Output the [x, y] coordinate of the center of the cell containing the given text.  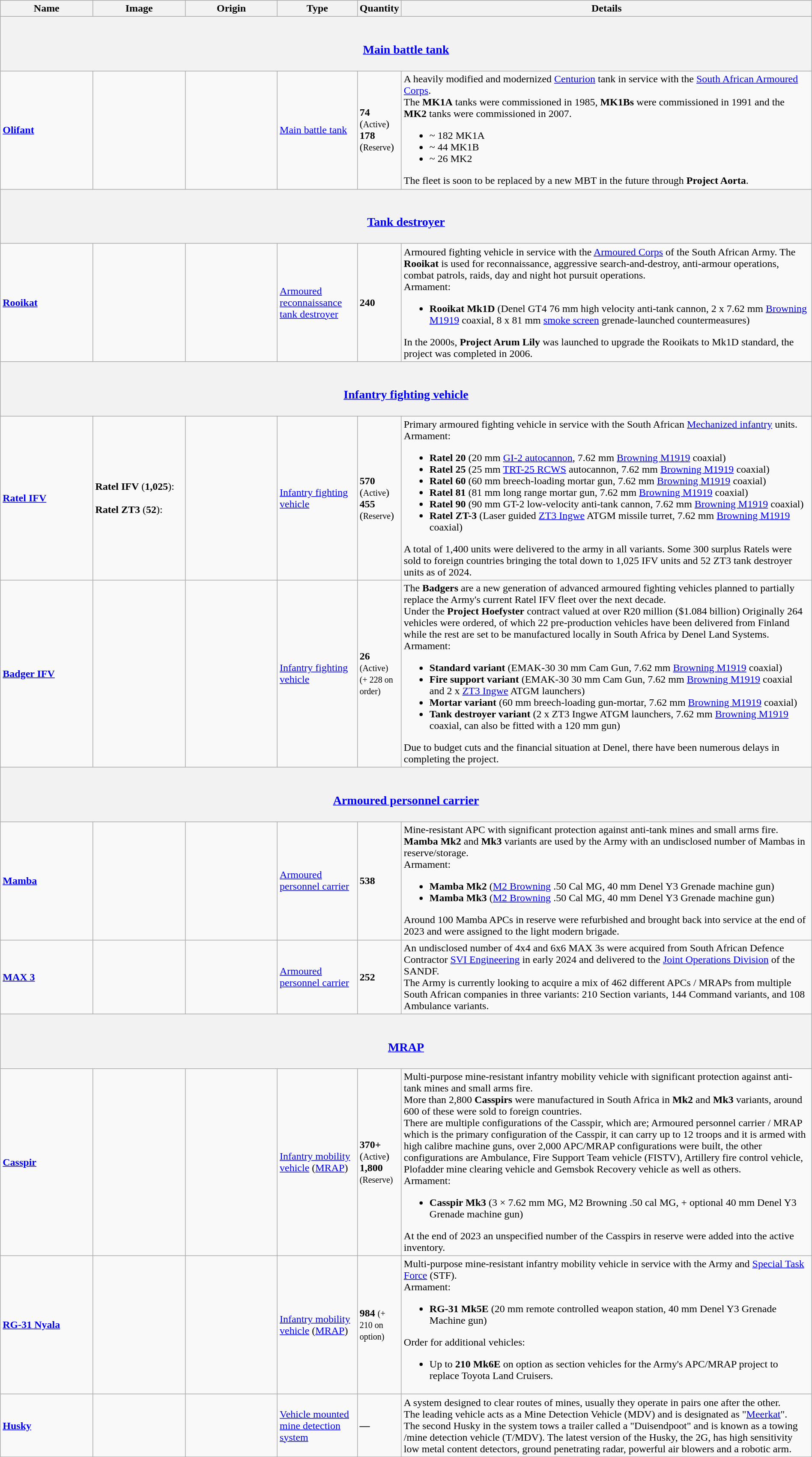
Husky [47, 1425]
MRAP [406, 1041]
RG-31 Nyala [47, 1325]
— [379, 1425]
Tank destroyer [406, 216]
26 (Active)(+ 228 on order) [379, 674]
370+ (Active)1,800 (Reserve) [379, 1162]
Armoured reconnaissance tank destroyer [318, 303]
Ratel IFV [47, 498]
Casspir [47, 1162]
Ratel IFV (1,025):Ratel ZT3 (52): [139, 498]
Details [606, 9]
Rooikat [47, 303]
Image [139, 9]
74 (Active)178 (Reserve) [379, 130]
Type [318, 9]
252 [379, 977]
538 [379, 881]
Badger IFV [47, 674]
Mamba [47, 881]
984 (+ 210 on option) [379, 1325]
Olifant [47, 130]
Name [47, 9]
Vehicle mounted mine detection system [318, 1425]
570 (Active)455 (Reserve) [379, 498]
MAX 3 [47, 977]
Origin [231, 9]
Quantity [379, 9]
240 [379, 303]
